From the cell containing the given text, extract its center point as [X, Y] coordinate. 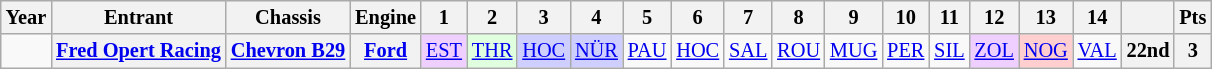
EST [444, 51]
VAL [1098, 51]
Engine [386, 17]
10 [906, 17]
22nd [1148, 51]
PER [906, 51]
Pts [1192, 17]
PAU [648, 51]
4 [596, 17]
7 [748, 17]
8 [798, 17]
SAL [748, 51]
Fred Opert Racing [138, 51]
11 [949, 17]
5 [648, 17]
ROU [798, 51]
14 [1098, 17]
12 [994, 17]
Year [26, 17]
2 [492, 17]
Chassis [288, 17]
13 [1046, 17]
Entrant [138, 17]
6 [698, 17]
SIL [949, 51]
Ford [386, 51]
Chevron B29 [288, 51]
NOG [1046, 51]
THR [492, 51]
9 [854, 17]
1 [444, 17]
MUG [854, 51]
ZOL [994, 51]
NÜR [596, 51]
